From the cell containing the given text, extract its center point as [X, Y] coordinate. 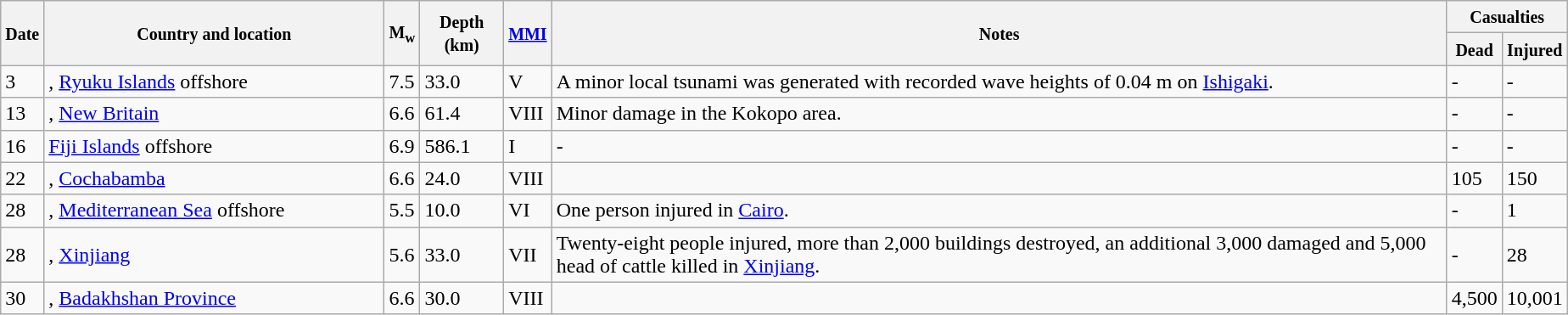
16 [22, 146]
Date [22, 33]
105 [1475, 178]
Notes [1000, 33]
, Mediterranean Sea offshore [214, 211]
MMI [528, 33]
Fiji Islands offshore [214, 146]
, Ryuku Islands offshore [214, 82]
VII [528, 255]
3 [22, 82]
24.0 [462, 178]
VI [528, 211]
One person injured in Cairo. [1000, 211]
Country and location [214, 33]
Twenty-eight people injured, more than 2,000 buildings destroyed, an additional 3,000 damaged and 5,000 head of cattle killed in Xinjiang. [1000, 255]
, Cochabamba [214, 178]
13 [22, 114]
22 [22, 178]
Mw [402, 33]
V [528, 82]
5.5 [402, 211]
10.0 [462, 211]
, New Britain [214, 114]
Dead [1475, 49]
30 [22, 298]
1 [1534, 211]
150 [1534, 178]
Minor damage in the Kokopo area. [1000, 114]
I [528, 146]
Casualties [1507, 17]
Injured [1534, 49]
7.5 [402, 82]
6.9 [402, 146]
, Xinjiang [214, 255]
30.0 [462, 298]
Depth (km) [462, 33]
A minor local tsunami was generated with recorded wave heights of 0.04 m on Ishigaki. [1000, 82]
61.4 [462, 114]
, Badakhshan Province [214, 298]
5.6 [402, 255]
4,500 [1475, 298]
10,001 [1534, 298]
586.1 [462, 146]
